Scan for the cell matching the given text and deliver its [x, y] coordinate at center. 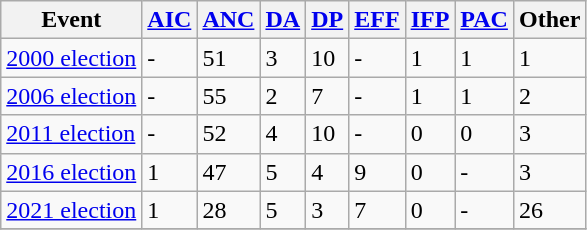
28 [228, 210]
2011 election [72, 134]
DP [328, 20]
2021 election [72, 210]
AIC [170, 20]
2000 election [72, 58]
Event [72, 20]
52 [228, 134]
ANC [228, 20]
EFF [377, 20]
47 [228, 172]
26 [549, 210]
DA [283, 20]
Other [549, 20]
9 [377, 172]
IFP [430, 20]
51 [228, 58]
PAC [484, 20]
2006 election [72, 96]
2016 election [72, 172]
55 [228, 96]
